Extract the (X, Y) coordinate from the center of the cell holding the provided text.  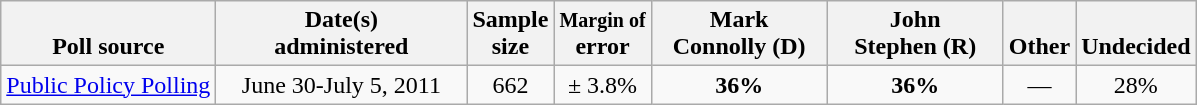
Poll source (108, 34)
662 (510, 85)
JohnStephen (R) (915, 34)
Public Policy Polling (108, 85)
Other (1039, 34)
MarkConnolly (D) (739, 34)
Samplesize (510, 34)
— (1039, 85)
Undecided (1136, 34)
Margin oferror (602, 34)
Date(s)administered (342, 34)
June 30-July 5, 2011 (342, 85)
± 3.8% (602, 85)
28% (1136, 85)
